Detect which cell encompasses the target text, then output its [x, y] center coordinate. 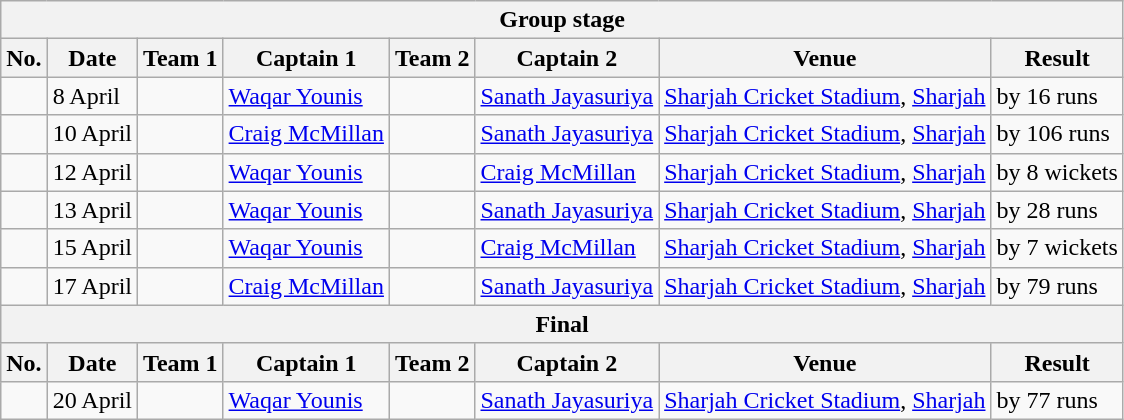
12 April [92, 172]
by 79 runs [1057, 286]
by 28 runs [1057, 210]
10 April [92, 134]
by 7 wickets [1057, 248]
by 8 wickets [1057, 172]
by 77 runs [1057, 400]
13 April [92, 210]
Final [562, 324]
8 April [92, 96]
by 16 runs [1057, 96]
20 April [92, 400]
by 106 runs [1057, 134]
17 April [92, 286]
Group stage [562, 20]
15 April [92, 248]
